Scan for the cell matching the given text and deliver its [x, y] coordinate at center. 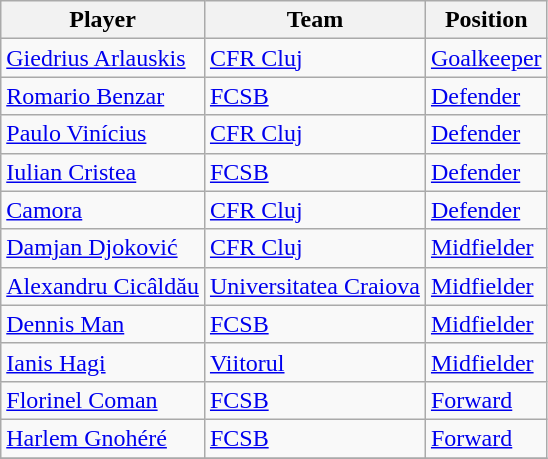
Alexandru Cicâldău [103, 286]
Goalkeeper [486, 58]
Team [314, 20]
Romario Benzar [103, 96]
Ianis Hagi [103, 362]
Florinel Coman [103, 400]
Damjan Djoković [103, 248]
Harlem Gnohéré [103, 438]
Dennis Man [103, 324]
Player [103, 20]
Universitatea Craiova [314, 286]
Viitorul [314, 362]
Camora [103, 210]
Giedrius Arlauskis [103, 58]
Iulian Cristea [103, 172]
Paulo Vinícius [103, 134]
Position [486, 20]
